Detect which cell encompasses the target text, then output its (X, Y) center coordinate. 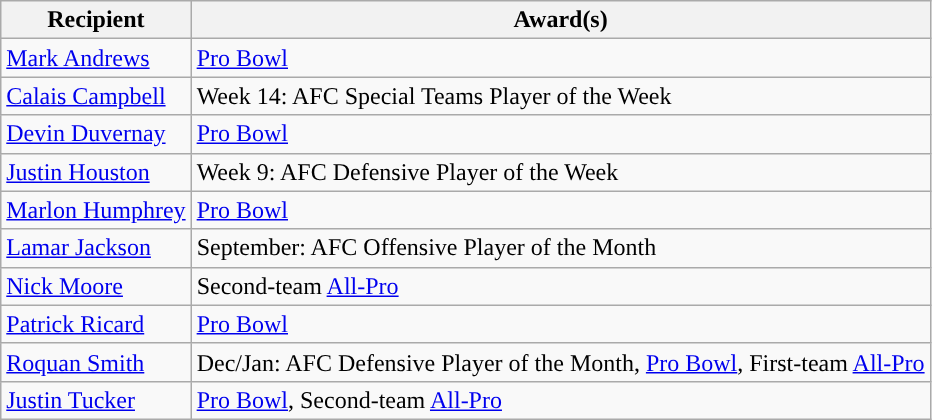
Pro Bowl, Second-team All-Pro (560, 400)
Dec/Jan: AFC Defensive Player of the Month, Pro Bowl, First-team All-Pro (560, 362)
Devin Duvernay (96, 134)
Calais Campbell (96, 96)
Justin Houston (96, 172)
Recipient (96, 20)
Week 14: AFC Special Teams Player of the Week (560, 96)
Award(s) (560, 20)
Patrick Ricard (96, 324)
Nick Moore (96, 286)
Marlon Humphrey (96, 210)
September: AFC Offensive Player of the Month (560, 248)
Second-team All-Pro (560, 286)
Week 9: AFC Defensive Player of the Week (560, 172)
Justin Tucker (96, 400)
Mark Andrews (96, 58)
Lamar Jackson (96, 248)
Roquan Smith (96, 362)
